From the cell containing the given text, extract its center point as (X, Y) coordinate. 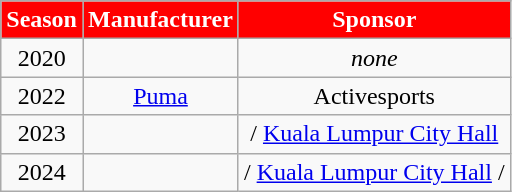
2023 (42, 134)
2020 (42, 58)
Manufacturer (160, 20)
2024 (42, 172)
none (374, 58)
Sponsor (374, 20)
Puma (160, 96)
/ Kuala Lumpur City Hall (374, 134)
/ Kuala Lumpur City Hall / (374, 172)
Activesports (374, 96)
2022 (42, 96)
Season (42, 20)
